Output the [x, y] coordinate of the center of the cell containing the given text.  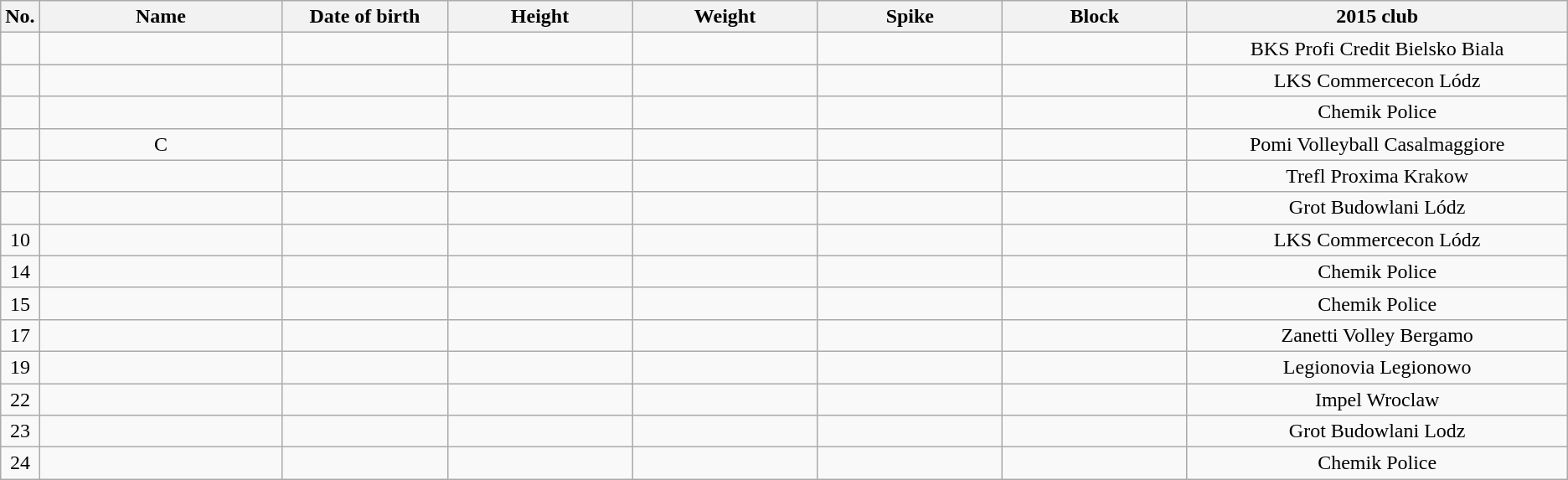
19 [20, 367]
Zanetti Volley Bergamo [1377, 335]
C [161, 144]
Pomi Volleyball Casalmaggiore [1377, 144]
Name [161, 17]
Impel Wroclaw [1377, 400]
23 [20, 431]
Weight [725, 17]
BKS Profi Credit Bielsko Biala [1377, 49]
Legionovia Legionowo [1377, 367]
17 [20, 335]
15 [20, 303]
22 [20, 400]
Block [1096, 17]
Height [539, 17]
Grot Budowlani Lodz [1377, 431]
10 [20, 240]
Spike [910, 17]
2015 club [1377, 17]
14 [20, 271]
No. [20, 17]
Trefl Proxima Krakow [1377, 176]
Grot Budowlani Lódz [1377, 208]
24 [20, 463]
Date of birth [365, 17]
